Pinpoint the cell where the given text exists, returning its (x, y) midpoint coordinate. 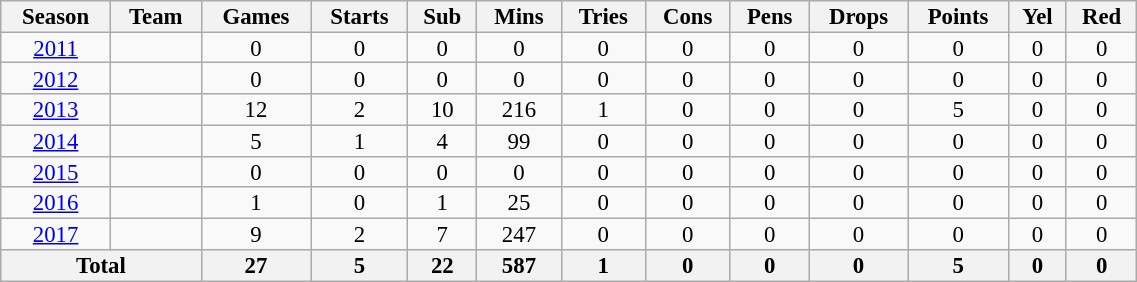
7 (442, 234)
Season (56, 16)
Total (101, 266)
Yel (1037, 16)
2016 (56, 204)
Team (156, 16)
Tries (603, 16)
25 (520, 204)
Red (1101, 16)
Drops (858, 16)
Sub (442, 16)
9 (256, 234)
2015 (56, 172)
4 (442, 140)
12 (256, 110)
2012 (56, 78)
2017 (56, 234)
10 (442, 110)
587 (520, 266)
2013 (56, 110)
2014 (56, 140)
2011 (56, 48)
22 (442, 266)
Cons (688, 16)
247 (520, 234)
Starts (360, 16)
99 (520, 140)
216 (520, 110)
Points (958, 16)
Pens (770, 16)
Mins (520, 16)
27 (256, 266)
Games (256, 16)
